Extract the (x, y) coordinate from the center of the cell holding the provided text.  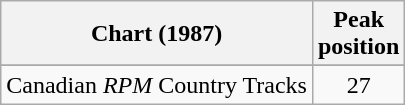
Peakposition (358, 34)
Chart (1987) (157, 34)
27 (358, 85)
Canadian RPM Country Tracks (157, 85)
